Provide the (X, Y) coordinate of the cell's center where the given text is located.  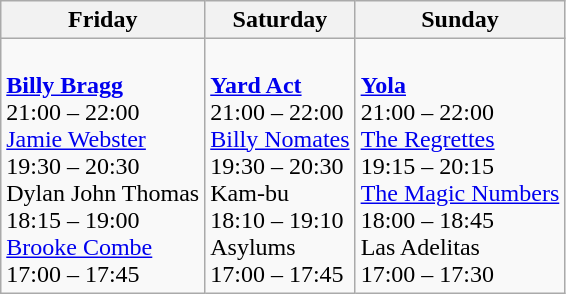
Sunday (460, 20)
Yard Act 21:00 – 22:00 Billy Nomates 19:30 – 20:30 Kam-bu 18:10 – 19:10 Asylums 17:00 – 17:45 (280, 166)
Billy Bragg 21:00 – 22:00 Jamie Webster 19:30 – 20:30 Dylan John Thomas 18:15 – 19:00 Brooke Combe 17:00 – 17:45 (103, 166)
Yola 21:00 – 22:00 The Regrettes 19:15 – 20:15 The Magic Numbers 18:00 – 18:45 Las Adelitas 17:00 – 17:30 (460, 166)
Friday (103, 20)
Saturday (280, 20)
